Provide the (x, y) coordinate of the cell's center where the given text is located.  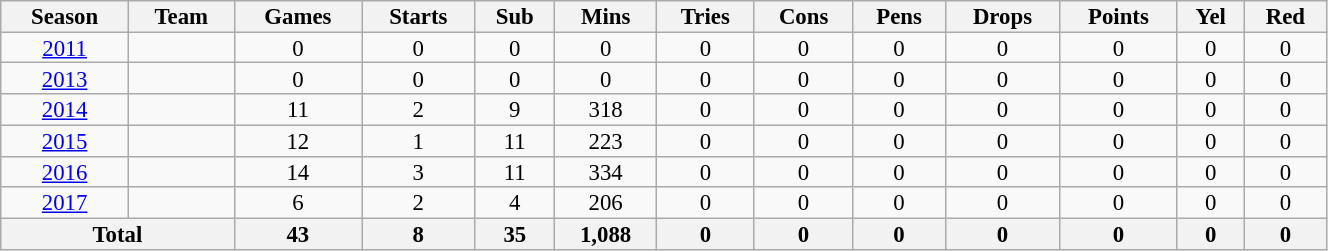
Starts (418, 16)
Cons (804, 16)
35 (515, 234)
Sub (515, 16)
2016 (65, 172)
Total (118, 234)
Pens (899, 16)
12 (298, 140)
Yel (1210, 16)
Mins (606, 16)
223 (606, 140)
318 (606, 110)
2014 (65, 110)
2017 (65, 204)
2013 (65, 78)
4 (515, 204)
Season (65, 16)
Red (1285, 16)
2011 (65, 48)
Drops (1002, 16)
Points (1118, 16)
Games (298, 16)
6 (298, 204)
206 (606, 204)
14 (298, 172)
Team (181, 16)
8 (418, 234)
2015 (65, 140)
334 (606, 172)
Tries (705, 16)
1 (418, 140)
43 (298, 234)
3 (418, 172)
9 (515, 110)
1,088 (606, 234)
